Determine the (x, y) coordinate at the center of the cell enclosing the given text.  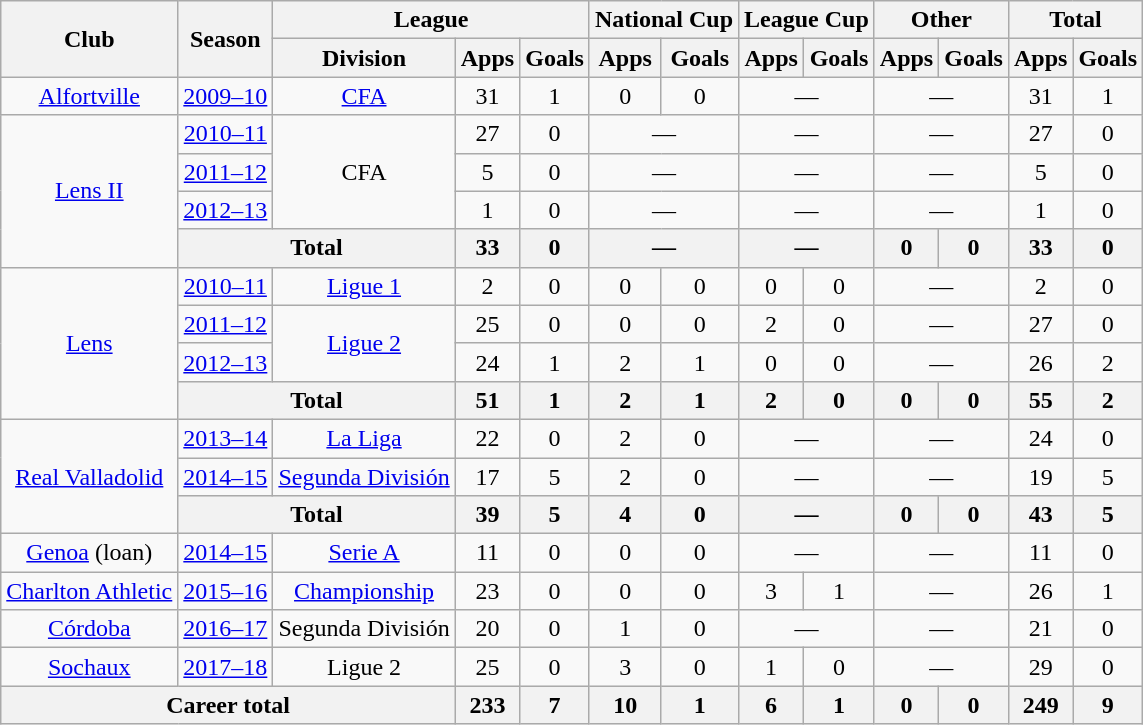
League Cup (807, 20)
Career total (228, 705)
43 (1040, 515)
249 (1040, 705)
Serie A (364, 553)
2009–10 (226, 96)
51 (487, 400)
2013–14 (226, 438)
6 (772, 705)
22 (487, 438)
Other (941, 20)
20 (487, 629)
55 (1040, 400)
Sochaux (90, 667)
19 (1040, 477)
23 (487, 591)
Season (226, 39)
10 (625, 705)
21 (1040, 629)
La Liga (364, 438)
Club (90, 39)
4 (625, 515)
Division (364, 58)
2015–16 (226, 591)
233 (487, 705)
39 (487, 515)
Ligue 1 (364, 286)
2017–18 (226, 667)
Alfortville (90, 96)
League (432, 20)
7 (555, 705)
Lens (90, 343)
17 (487, 477)
Genoa (loan) (90, 553)
Charlton Athletic (90, 591)
2016–17 (226, 629)
National Cup (664, 20)
Real Valladolid (90, 476)
Championship (364, 591)
Lens II (90, 191)
Córdoba (90, 629)
29 (1040, 667)
9 (1108, 705)
